Search for the cell housing the specified text and yield its [X, Y] center coordinate. 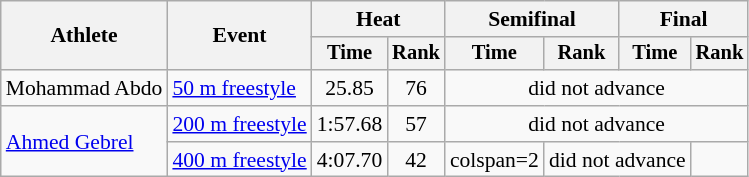
Athlete [84, 36]
Ahmed Gebrel [84, 142]
Final [684, 19]
Event [239, 36]
25.85 [350, 88]
Mohammad Abdo [84, 88]
Semifinal [532, 19]
50 m freestyle [239, 88]
Heat [378, 19]
57 [416, 124]
1:57.68 [350, 124]
76 [416, 88]
200 m freestyle [239, 124]
